Identify which cell holds the provided text, then report its [X, Y] central coordinate. 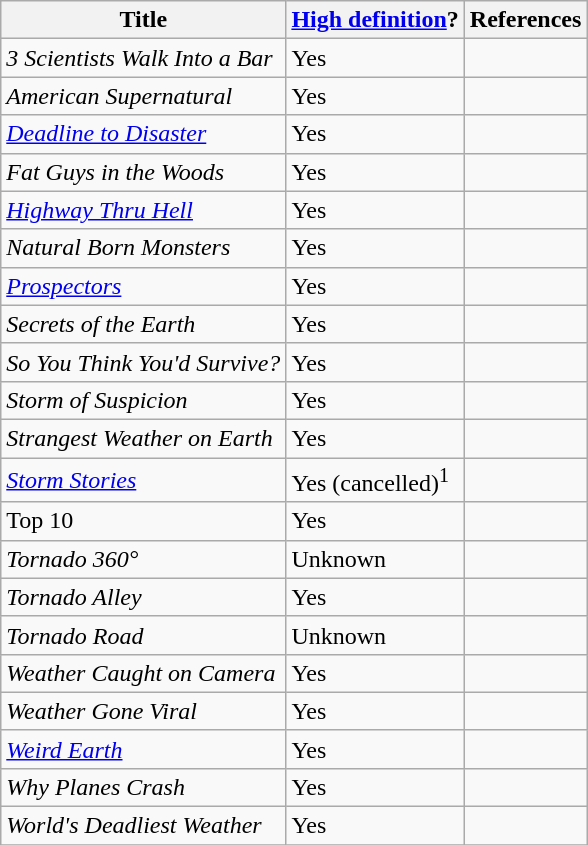
Fat Guys in the Woods [144, 172]
Weather Caught on Camera [144, 673]
Tornado 360° [144, 559]
Strangest Weather on Earth [144, 438]
Title [144, 20]
American Supernatural [144, 96]
Tornado Alley [144, 597]
Yes (cancelled)1 [375, 480]
3 Scientists Walk Into a Bar [144, 58]
Tornado Road [144, 635]
Weather Gone Viral [144, 711]
So You Think You'd Survive? [144, 362]
High definition? [375, 20]
References [526, 20]
Highway Thru Hell [144, 210]
Deadline to Disaster [144, 134]
Prospectors [144, 286]
Storm of Suspicion [144, 400]
Storm Stories [144, 480]
Secrets of the Earth [144, 324]
Weird Earth [144, 749]
World's Deadliest Weather [144, 826]
Top 10 [144, 521]
Natural Born Monsters [144, 248]
Why Planes Crash [144, 787]
